Determine the (x, y) coordinate at the center of the cell enclosing the given text.  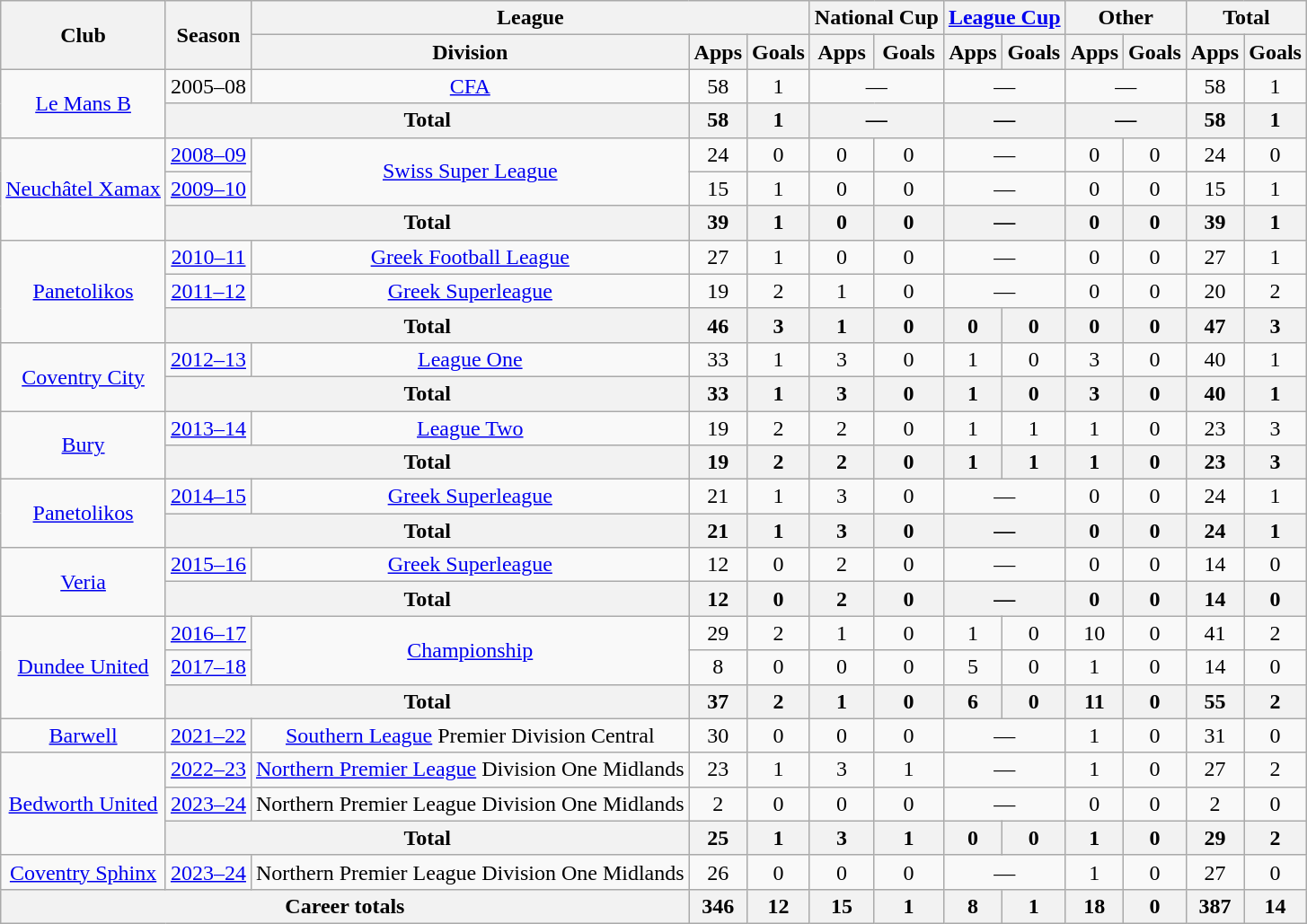
47 (1214, 325)
6 (972, 701)
26 (718, 872)
41 (1214, 633)
2009–10 (208, 189)
2017–18 (208, 667)
18 (1094, 906)
Division (470, 52)
5 (972, 667)
20 (1214, 291)
Bury (84, 445)
Le Mans B (84, 103)
Club (84, 35)
2016–17 (208, 633)
Season (208, 35)
Other (1126, 18)
CFA (470, 86)
2015–16 (208, 565)
2022–23 (208, 770)
2010–11 (208, 257)
League Two (470, 428)
Dundee United (84, 667)
National Cup (877, 18)
Championship (470, 650)
2005–08 (208, 86)
2012–13 (208, 359)
2021–22 (208, 735)
Greek Football League (470, 257)
46 (718, 325)
Veria (84, 582)
2014–15 (208, 497)
37 (718, 701)
11 (1094, 701)
387 (1214, 906)
55 (1214, 701)
2011–12 (208, 291)
30 (718, 735)
Bedworth United (84, 804)
League (530, 18)
Barwell (84, 735)
31 (1214, 735)
25 (718, 838)
Swiss Super League (470, 172)
Career totals (345, 906)
2013–14 (208, 428)
10 (1094, 633)
League One (470, 359)
2008–09 (208, 154)
Coventry City (84, 376)
Southern League Premier Division Central (470, 735)
346 (718, 906)
Neuchâtel Xamax (84, 189)
League Cup (1004, 18)
Coventry Sphinx (84, 872)
